From the cell containing the given text, extract its center point as (x, y) coordinate. 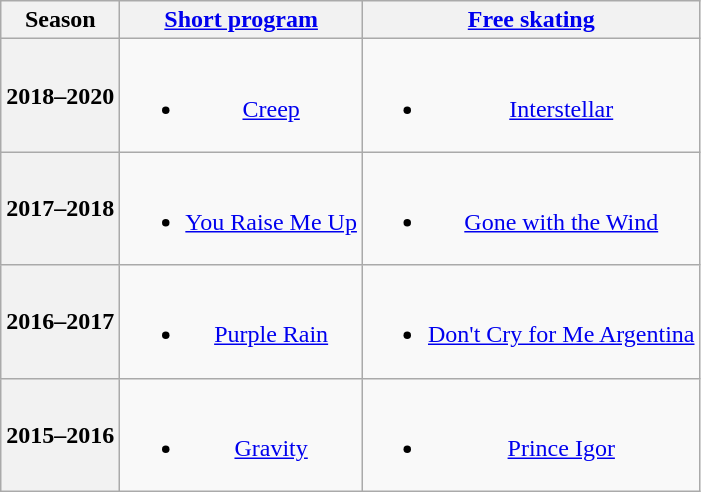
Purple Rain (242, 322)
You Raise Me Up (242, 208)
Gravity (242, 434)
Interstellar (531, 96)
Season (60, 20)
Short program (242, 20)
2018–2020 (60, 96)
Creep (242, 96)
Free skating (531, 20)
Prince Igor (531, 434)
2016–2017 (60, 322)
2017–2018 (60, 208)
Gone with the Wind (531, 208)
Don't Cry for Me Argentina (531, 322)
2015–2016 (60, 434)
